From the cell containing the given text, extract its center point as (X, Y) coordinate. 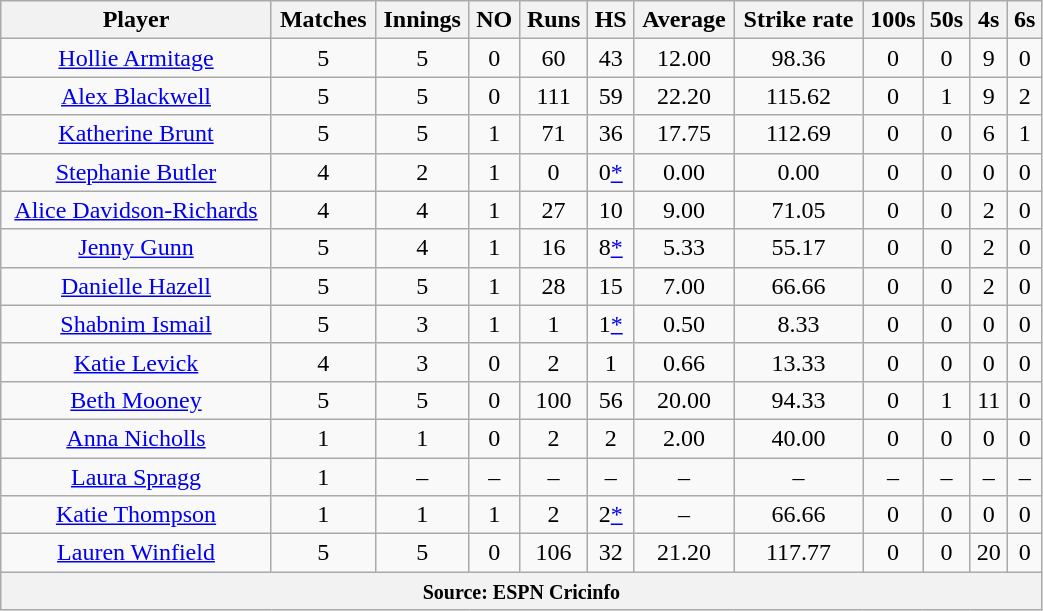
0.66 (684, 362)
20.00 (684, 400)
28 (554, 286)
13.33 (798, 362)
Lauren Winfield (136, 553)
98.36 (798, 58)
100 (554, 400)
Strike rate (798, 20)
Player (136, 20)
71 (554, 134)
2.00 (684, 438)
Innings (422, 20)
106 (554, 553)
Jenny Gunn (136, 248)
Anna Nicholls (136, 438)
Hollie Armitage (136, 58)
Katie Thompson (136, 515)
Runs (554, 20)
HS (611, 20)
43 (611, 58)
Danielle Hazell (136, 286)
0.50 (684, 324)
8.33 (798, 324)
7.00 (684, 286)
1* (611, 324)
Katherine Brunt (136, 134)
Katie Levick (136, 362)
11 (988, 400)
Alice Davidson-Richards (136, 210)
55.17 (798, 248)
16 (554, 248)
Beth Mooney (136, 400)
94.33 (798, 400)
Average (684, 20)
12.00 (684, 58)
56 (611, 400)
27 (554, 210)
21.20 (684, 553)
71.05 (798, 210)
112.69 (798, 134)
5.33 (684, 248)
4s (988, 20)
Shabnim Ismail (136, 324)
Matches (323, 20)
32 (611, 553)
111 (554, 96)
50s (946, 20)
20 (988, 553)
36 (611, 134)
6s (1024, 20)
Stephanie Butler (136, 172)
40.00 (798, 438)
2* (611, 515)
115.62 (798, 96)
0* (611, 172)
10 (611, 210)
NO (494, 20)
15 (611, 286)
17.75 (684, 134)
9.00 (684, 210)
60 (554, 58)
100s (893, 20)
6 (988, 134)
8* (611, 248)
Laura Spragg (136, 477)
117.77 (798, 553)
Source: ESPN Cricinfo (522, 591)
22.20 (684, 96)
59 (611, 96)
Alex Blackwell (136, 96)
